Return [x, y] of the center of cell containing provided text 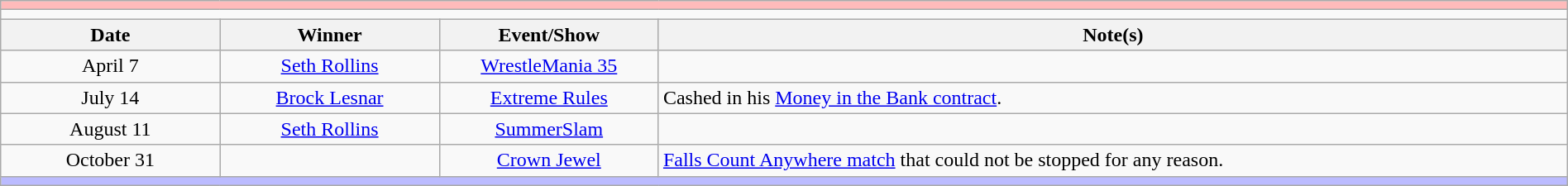
WrestleMania 35 [549, 66]
Cashed in his Money in the Bank contract. [1113, 98]
Falls Count Anywhere match that could not be stopped for any reason. [1113, 160]
October 31 [111, 160]
August 11 [111, 129]
July 14 [111, 98]
Date [111, 35]
April 7 [111, 66]
Note(s) [1113, 35]
Brock Lesnar [329, 98]
Extreme Rules [549, 98]
SummerSlam [549, 129]
Winner [329, 35]
Event/Show [549, 35]
Crown Jewel [549, 160]
